Extract the (X, Y) coordinate from the center of the cell holding the provided text.  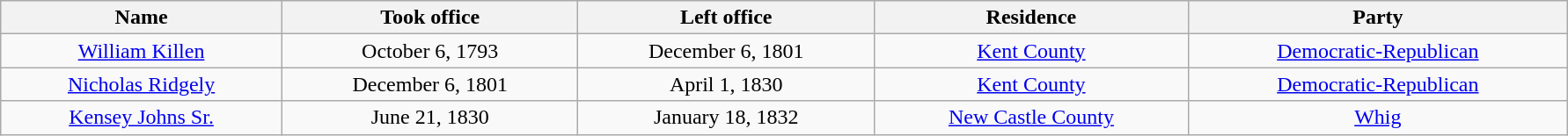
Party (1378, 18)
Name (142, 18)
January 18, 1832 (726, 118)
Kensey Johns Sr. (142, 118)
New Castle County (1031, 118)
April 1, 1830 (726, 84)
Residence (1031, 18)
William Killen (142, 51)
October 6, 1793 (429, 51)
Left office (726, 18)
June 21, 1830 (429, 118)
Nicholas Ridgely (142, 84)
Took office (429, 18)
Whig (1378, 118)
